Scan for the cell matching the given text and deliver its [X, Y] coordinate at center. 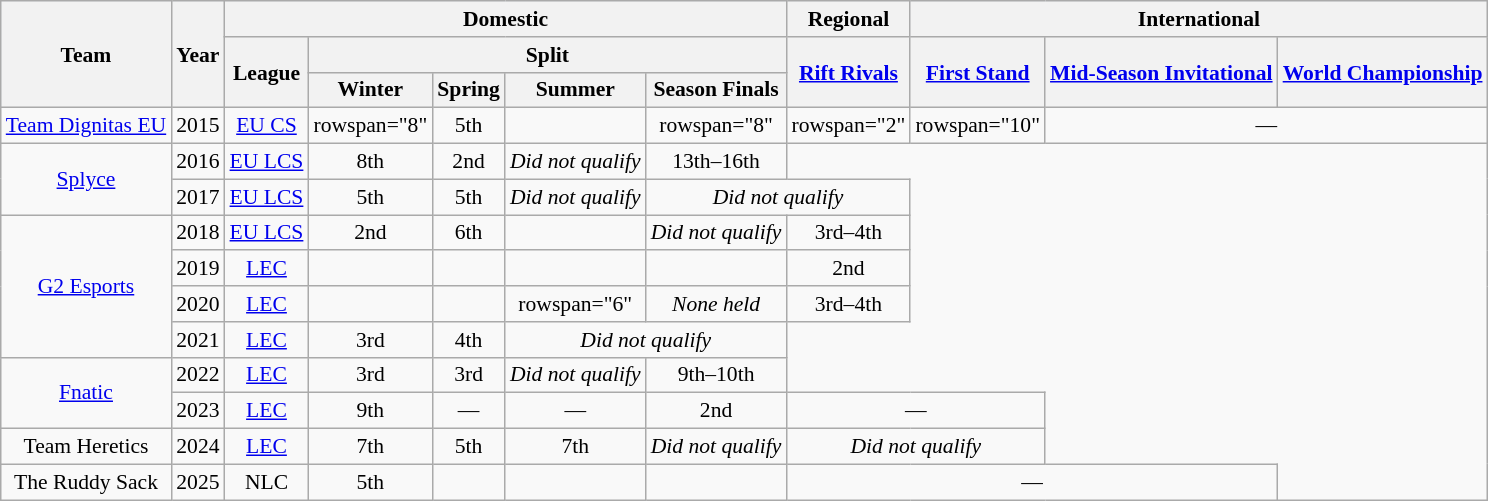
2023 [198, 411]
Year [198, 54]
EU CS [267, 126]
Team Dignitas EU [86, 126]
4th [468, 340]
Fnatic [86, 392]
8th [370, 162]
Splyce [86, 180]
Summer [576, 90]
World Championship [1383, 72]
G2 Esports [86, 286]
Season Finals [716, 90]
International [1198, 19]
2015 [198, 126]
6th [468, 233]
9th [370, 411]
Rift Rivals [848, 72]
2024 [198, 447]
rowspan="10" [978, 126]
rowspan="6" [576, 304]
NLC [267, 482]
Mid-Season Invitational [1162, 72]
rowspan="2" [848, 126]
First Stand [978, 72]
Winter [370, 90]
2019 [198, 269]
2018 [198, 233]
2016 [198, 162]
None held [716, 304]
2017 [198, 197]
2020 [198, 304]
2021 [198, 340]
Split [547, 55]
Team [86, 54]
9th–10th [716, 375]
Team Heretics [86, 447]
Spring [468, 90]
Domestic [506, 19]
Regional [848, 19]
13th–16th [716, 162]
League [267, 72]
2022 [198, 375]
2025 [198, 482]
The Ruddy Sack [86, 482]
